Provide the [X, Y] coordinate of the cell's center where the given text is located.  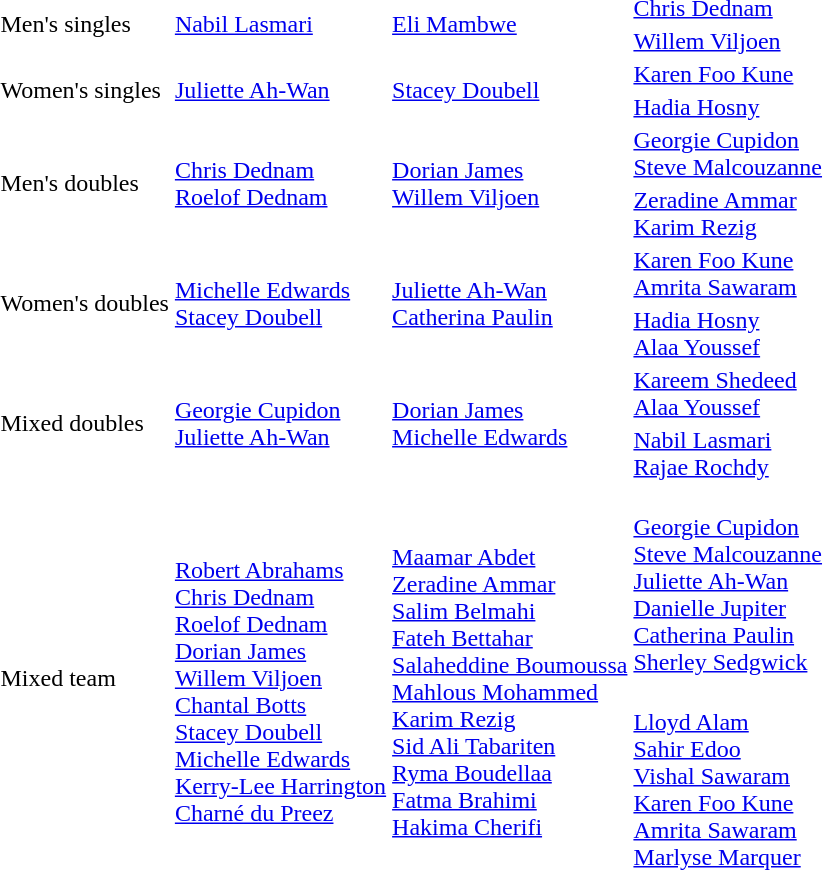
Dorian James Michelle Edwards [510, 424]
Dorian James Willem Viljoen [510, 184]
Chris Dednam Roelof Dednam [280, 184]
Juliette Ah-Wan [280, 90]
Georgie Cupidon Juliette Ah-Wan [280, 424]
Michelle Edwards Stacey Doubell [280, 304]
Stacey Doubell [510, 90]
Juliette Ah-Wan Catherina Paulin [510, 304]
